Output the (x, y) coordinate of the center of the cell containing the given text.  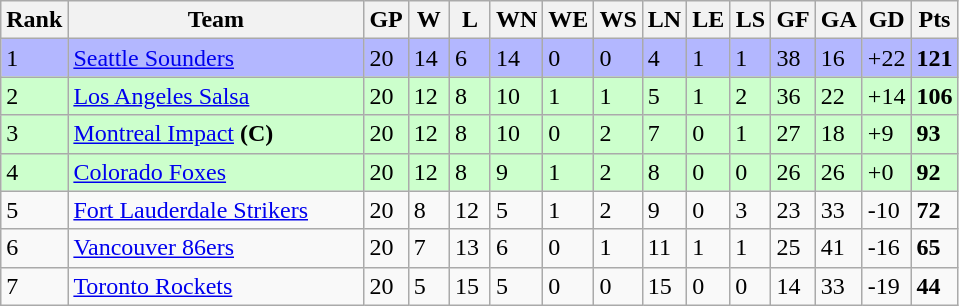
GP (386, 20)
LN (664, 20)
13 (470, 248)
-10 (886, 210)
-19 (886, 286)
WS (618, 20)
+14 (886, 96)
41 (838, 248)
Pts (934, 20)
106 (934, 96)
11 (664, 248)
+22 (886, 58)
LE (708, 20)
18 (838, 134)
W (428, 20)
-16 (886, 248)
Los Angeles Salsa (216, 96)
27 (793, 134)
GA (838, 20)
121 (934, 58)
Seattle Sounders (216, 58)
GD (886, 20)
23 (793, 210)
Montreal Impact (C) (216, 134)
22 (838, 96)
GF (793, 20)
L (470, 20)
Team (216, 20)
65 (934, 248)
Rank (34, 20)
Toronto Rockets (216, 286)
Colorado Foxes (216, 172)
36 (793, 96)
92 (934, 172)
LS (750, 20)
72 (934, 210)
WE (568, 20)
Fort Lauderdale Strikers (216, 210)
+0 (886, 172)
16 (838, 58)
38 (793, 58)
+9 (886, 134)
93 (934, 134)
Vancouver 86ers (216, 248)
WN (516, 20)
25 (793, 248)
44 (934, 286)
